Search for the cell housing the specified text and yield its (x, y) center coordinate. 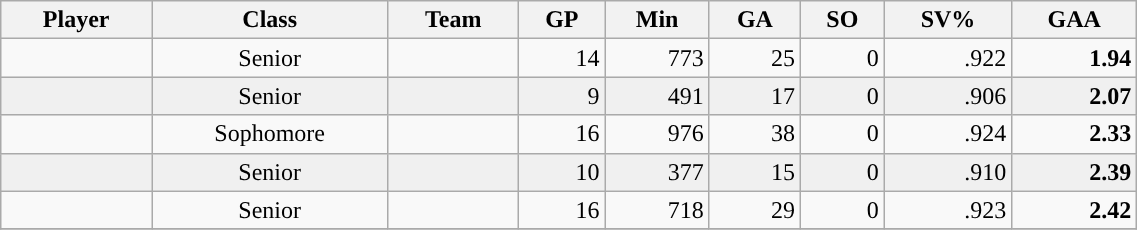
.922 (948, 58)
491 (657, 96)
Sophomore (270, 134)
Min (657, 20)
.910 (948, 172)
SO (843, 20)
Player (76, 20)
2.42 (1074, 210)
2.39 (1074, 172)
GP (562, 20)
773 (657, 58)
10 (562, 172)
.923 (948, 210)
Class (270, 20)
718 (657, 210)
Team (454, 20)
25 (754, 58)
29 (754, 210)
.924 (948, 134)
17 (754, 96)
GA (754, 20)
377 (657, 172)
2.33 (1074, 134)
38 (754, 134)
9 (562, 96)
2.07 (1074, 96)
976 (657, 134)
15 (754, 172)
GAA (1074, 20)
.906 (948, 96)
1.94 (1074, 58)
14 (562, 58)
SV% (948, 20)
